Identify which cell holds the provided text, then report its [x, y] central coordinate. 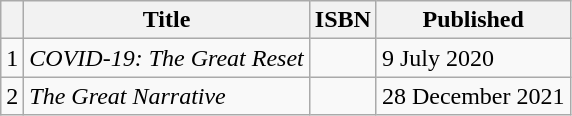
28 December 2021 [473, 96]
The Great Narrative [166, 96]
Published [473, 20]
1 [12, 58]
9 July 2020 [473, 58]
2 [12, 96]
Title [166, 20]
COVID-19: The Great Reset [166, 58]
ISBN [342, 20]
